Locate the cell with the specified text and output its (X, Y) center coordinate. 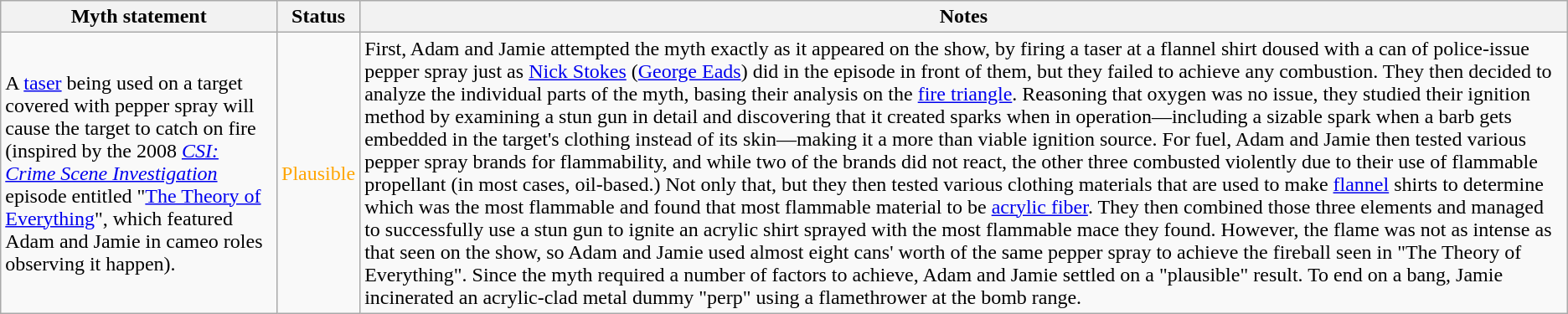
Myth statement (139, 17)
Plausible (318, 172)
Notes (964, 17)
Status (318, 17)
